For the text-containing cell, return its midpoint in (X, Y) coordinate format. 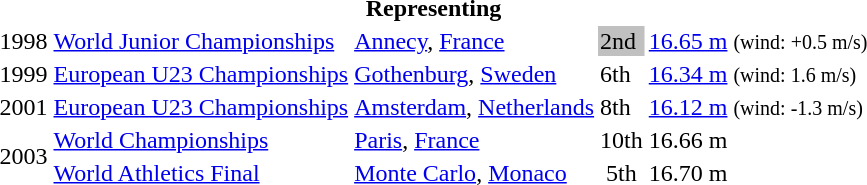
Paris, France (474, 140)
8th (622, 107)
Amsterdam, Netherlands (474, 107)
World Junior Championships (201, 41)
Annecy, France (474, 41)
World Championships (201, 140)
Gothenburg, Sweden (474, 74)
2nd (622, 41)
10th (622, 140)
6th (622, 74)
